Search for the cell housing the specified text and yield its (X, Y) center coordinate. 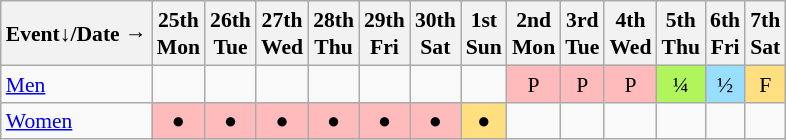
2ndMon (534, 33)
6thFri (725, 33)
Women (76, 120)
4thWed (630, 33)
¼ (682, 84)
30thSat (436, 33)
3rdTue (582, 33)
29thFri (384, 33)
25thMon (178, 33)
28thThu (334, 33)
7thSat (765, 33)
Men (76, 84)
Event↓/Date → (76, 33)
1stSun (484, 33)
5thThu (682, 33)
27thWed (282, 33)
26thTue (230, 33)
F (765, 84)
½ (725, 84)
